Output the [X, Y] coordinate of the center of the cell containing the given text.  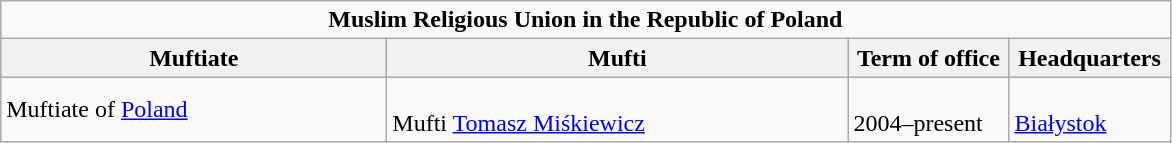
Muftiate [194, 58]
Mufti Tomasz Miśkiewicz [618, 110]
Mufti [618, 58]
Białystok [1090, 110]
2004–present [928, 110]
Muftiate of Poland [194, 110]
Headquarters [1090, 58]
Muslim Religious Union in the Republic of Poland [586, 20]
Term of office [928, 58]
